Scan for the cell matching the given text and deliver its (x, y) coordinate at center. 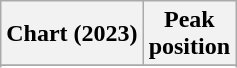
Chart (2023) (72, 34)
Peakposition (189, 34)
